Output the (X, Y) coordinate of the center of the cell containing the given text.  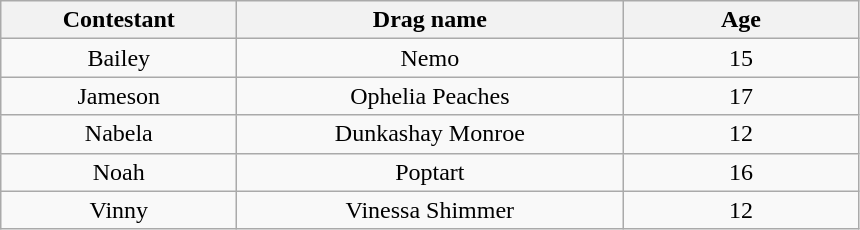
Contestant (119, 20)
Nemo (430, 58)
Noah (119, 172)
17 (741, 96)
Nabela (119, 134)
16 (741, 172)
Dunkashay Monroe (430, 134)
Drag name (430, 20)
Vinny (119, 210)
Vinessa Shimmer (430, 210)
Ophelia Peaches (430, 96)
Age (741, 20)
Bailey (119, 58)
Poptart (430, 172)
15 (741, 58)
Jameson (119, 96)
